Extract the (x, y) coordinate from the center of the cell holding the provided text.  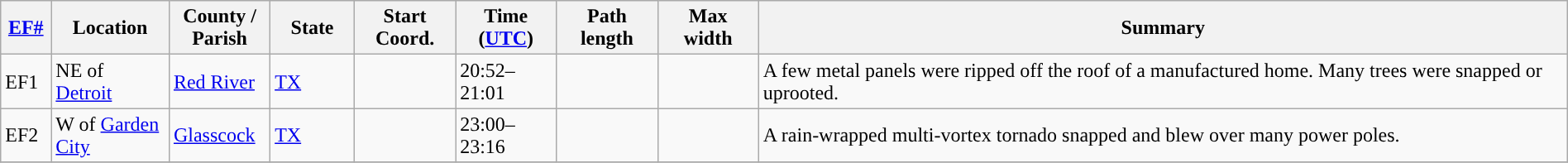
Red River (219, 81)
Time (UTC) (506, 28)
W of Garden City (111, 136)
NE of Detroit (111, 81)
20:52–21:01 (506, 81)
Location (111, 28)
23:00–23:16 (506, 136)
EF2 (26, 136)
A rain-wrapped multi-vortex tornado snapped and blew over many power poles. (1163, 136)
County / Parish (219, 28)
Path length (607, 28)
Max width (708, 28)
EF# (26, 28)
Summary (1163, 28)
Glasscock (219, 136)
A few metal panels were ripped off the roof of a manufactured home. Many trees were snapped or uprooted. (1163, 81)
EF1 (26, 81)
State (313, 28)
Start Coord. (404, 28)
